Search for the cell housing the specified text and yield its [X, Y] center coordinate. 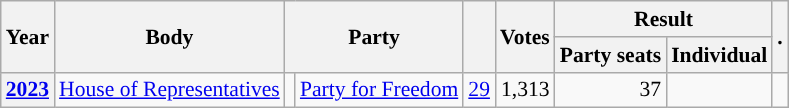
1,313 [525, 90]
29 [479, 90]
. [780, 36]
Year [28, 36]
Votes [525, 36]
Party seats [610, 55]
Result [664, 19]
Individual [719, 55]
2023 [28, 90]
House of Representatives [170, 90]
Party for Freedom [379, 90]
Body [170, 36]
37 [610, 90]
Party [374, 36]
